Locate the cell with the specified text and output its (X, Y) center coordinate. 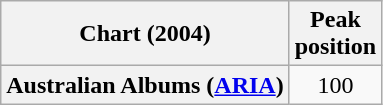
Peakposition (335, 34)
100 (335, 85)
Australian Albums (ARIA) (145, 85)
Chart (2004) (145, 34)
